From the cell containing the given text, extract its center point as [X, Y] coordinate. 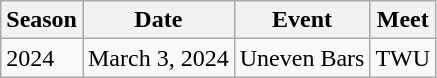
Season [42, 20]
Uneven Bars [302, 58]
Meet [403, 20]
Date [158, 20]
Event [302, 20]
March 3, 2024 [158, 58]
2024 [42, 58]
TWU [403, 58]
